Find where the given text appears and provide that cell's center as [X, Y] coordinate. 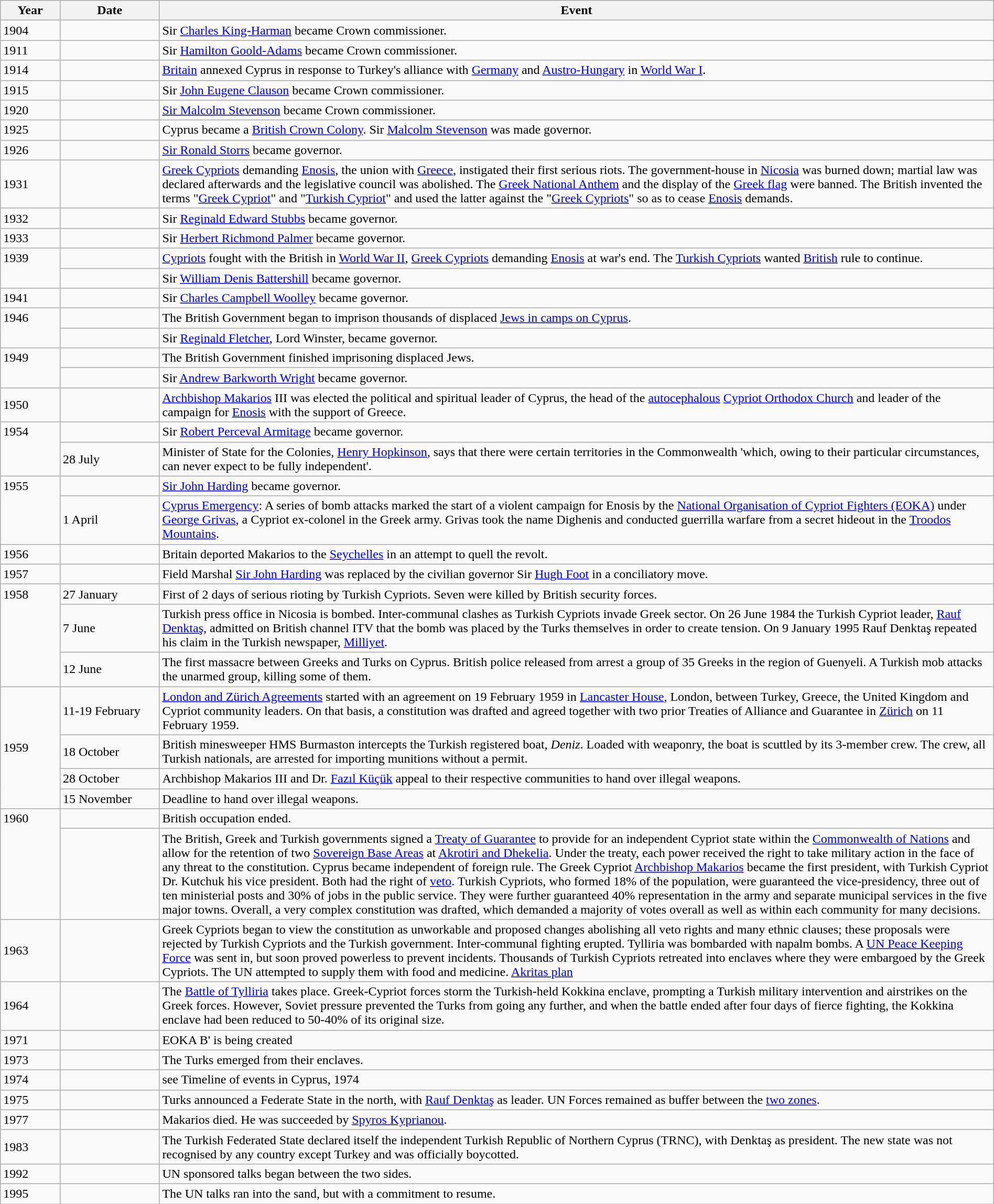
Britain annexed Cyprus in response to Turkey's alliance with Germany and Austro-Hungary in World War I. [577, 70]
1911 [30, 50]
Event [577, 10]
1983 [30, 1147]
1959 [30, 747]
1971 [30, 1040]
Year [30, 10]
Makarios died. He was succeeded by Spyros Kyprianou. [577, 1120]
Sir Ronald Storrs became governor. [577, 150]
1955 [30, 510]
Deadline to hand over illegal weapons. [577, 799]
Archbishop Makarios III and Dr. Fazıl Küçük appeal to their respective communities to hand over illegal weapons. [577, 779]
1925 [30, 130]
1950 [30, 405]
Sir John Harding became governor. [577, 486]
1958 [30, 635]
1957 [30, 574]
Cyprus became a British Crown Colony. Sir Malcolm Stevenson was made governor. [577, 130]
Sir John Eugene Clauson became Crown commissioner. [577, 90]
27 January [109, 594]
1 April [109, 520]
Field Marshal Sir John Harding was replaced by the civilian governor Sir Hugh Foot in a conciliatory move. [577, 574]
1933 [30, 238]
Cypriots fought with the British in World War II, Greek Cypriots demanding Enosis at war's end. The Turkish Cypriots wanted British rule to continue. [577, 258]
Sir William Denis Battershill became governor. [577, 278]
Sir Charles King-Harman became Crown commissioner. [577, 30]
11-19 February [109, 711]
1941 [30, 298]
1949 [30, 368]
1939 [30, 268]
1975 [30, 1100]
1960 [30, 864]
7 June [109, 628]
UN sponsored talks began between the two sides. [577, 1174]
1920 [30, 110]
The UN talks ran into the sand, but with a commitment to resume. [577, 1194]
1977 [30, 1120]
1914 [30, 70]
1964 [30, 1006]
Sir Reginald Fletcher, Lord Winster, became governor. [577, 338]
Sir Hamilton Goold-Adams became Crown commissioner. [577, 50]
Britain deported Makarios to the Seychelles in an attempt to quell the revolt. [577, 554]
1931 [30, 184]
Turks announced a Federate State in the north, with Rauf Denktaş as leader. UN Forces remained as buffer between the two zones. [577, 1100]
1954 [30, 449]
1974 [30, 1080]
Sir Herbert Richmond Palmer became governor. [577, 238]
1932 [30, 218]
12 June [109, 669]
Sir Robert Perceval Armitage became governor. [577, 432]
1956 [30, 554]
1904 [30, 30]
The Turks emerged from their enclaves. [577, 1060]
28 October [109, 779]
18 October [109, 752]
1973 [30, 1060]
15 November [109, 799]
1946 [30, 328]
Sir Charles Campbell Woolley became governor. [577, 298]
Date [109, 10]
Sir Andrew Barkworth Wright became governor. [577, 378]
1926 [30, 150]
First of 2 days of serious rioting by Turkish Cypriots. Seven were killed by British security forces. [577, 594]
EOKA B' is being created [577, 1040]
The British Government finished imprisoning displaced Jews. [577, 358]
1995 [30, 1194]
Sir Malcolm Stevenson became Crown commissioner. [577, 110]
see Timeline of events in Cyprus, 1974 [577, 1080]
The British Government began to imprison thousands of displaced Jews in camps on Cyprus. [577, 318]
28 July [109, 459]
1992 [30, 1174]
British occupation ended. [577, 819]
1963 [30, 951]
1915 [30, 90]
Sir Reginald Edward Stubbs became governor. [577, 218]
